Extract the (x, y) coordinate from the center of the cell holding the provided text.  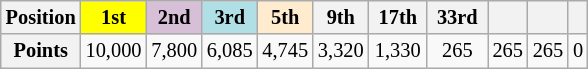
1,330 (398, 51)
2nd (174, 17)
0 (578, 51)
17th (398, 17)
3,320 (341, 51)
Position (41, 17)
Points (41, 51)
5th (285, 17)
10,000 (114, 51)
4,745 (285, 51)
9th (341, 17)
3rd (230, 17)
33rd (458, 17)
6,085 (230, 51)
1st (114, 17)
7,800 (174, 51)
